From the cell containing the given text, extract its center point as [X, Y] coordinate. 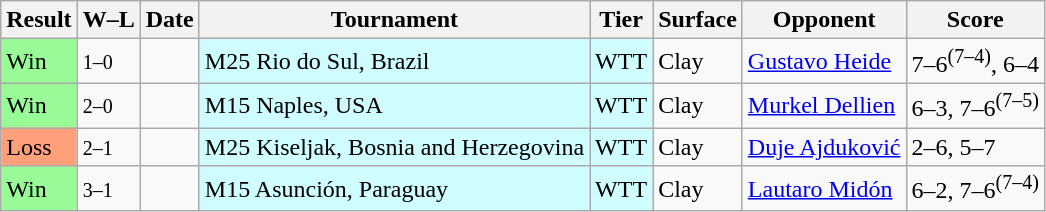
Gustavo Heide [824, 62]
6–2, 7–6(7–4) [975, 188]
Lautaro Midón [824, 188]
Duje Ajduković [824, 147]
Result [39, 20]
6–3, 7–6(7–5) [975, 106]
Date [170, 20]
Tournament [394, 20]
W–L [108, 20]
Murkel Dellien [824, 106]
M25 Rio do Sul, Brazil [394, 62]
7–6(7–4), 6–4 [975, 62]
1–0 [108, 62]
M15 Asunción, Paraguay [394, 188]
Loss [39, 147]
Surface [698, 20]
M25 Kiseljak, Bosnia and Herzegovina [394, 147]
Tier [622, 20]
2–6, 5–7 [975, 147]
Score [975, 20]
2–1 [108, 147]
Opponent [824, 20]
M15 Naples, USA [394, 106]
3–1 [108, 188]
2–0 [108, 106]
